Return (x, y) of the center of cell containing provided text 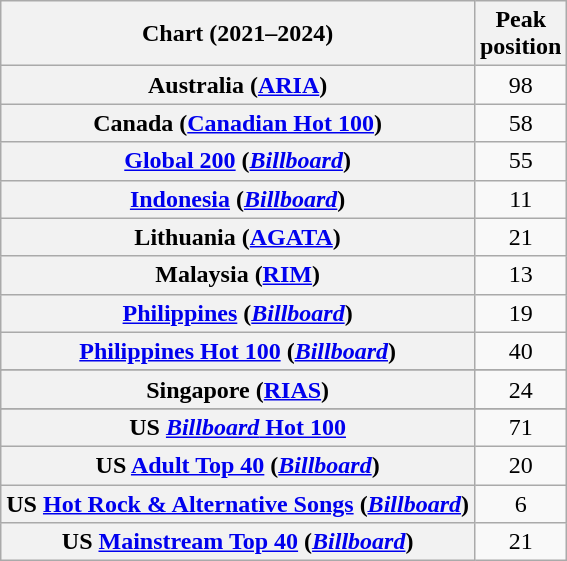
20 (520, 465)
Chart (2021–2024) (238, 34)
24 (520, 389)
55 (520, 161)
Peakposition (520, 34)
13 (520, 275)
19 (520, 313)
US Mainstream Top 40 (Billboard) (238, 542)
Malaysia (RIM) (238, 275)
Global 200 (Billboard) (238, 161)
US Adult Top 40 (Billboard) (238, 465)
Philippines Hot 100 (Billboard) (238, 351)
Indonesia (Billboard) (238, 199)
US Hot Rock & Alternative Songs (Billboard) (238, 503)
Singapore (RIAS) (238, 389)
6 (520, 503)
Philippines (Billboard) (238, 313)
Australia (ARIA) (238, 85)
40 (520, 351)
Canada (Canadian Hot 100) (238, 123)
58 (520, 123)
71 (520, 427)
11 (520, 199)
98 (520, 85)
US Billboard Hot 100 (238, 427)
Lithuania (AGATA) (238, 237)
